Scan for the cell matching the given text and deliver its [x, y] coordinate at center. 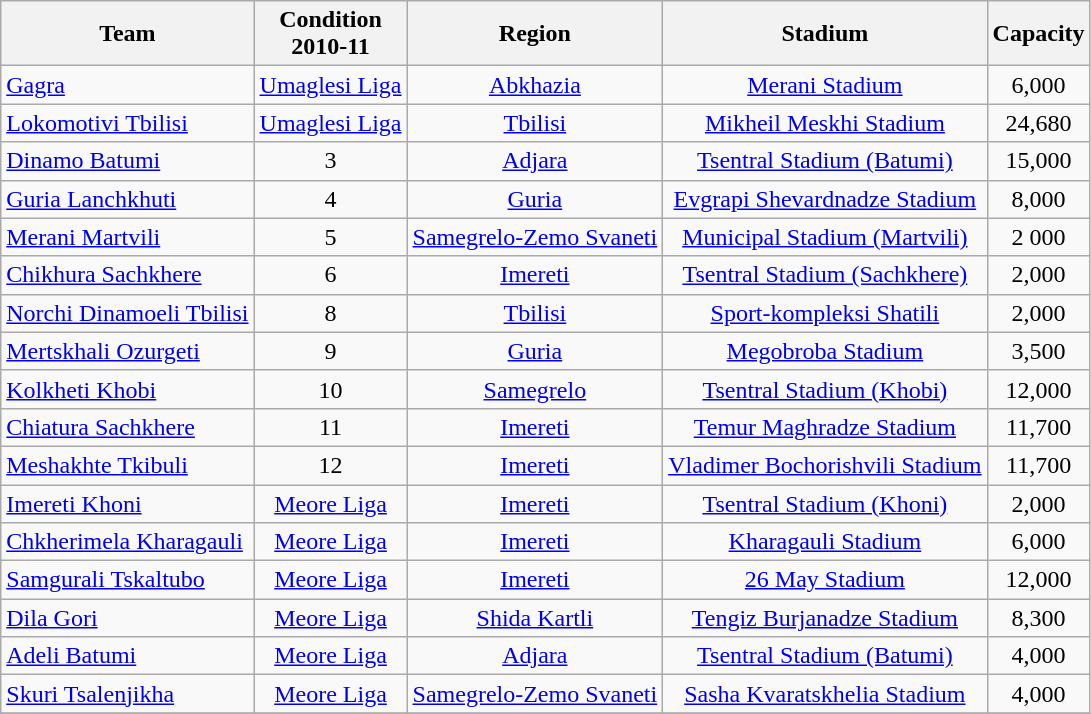
8,000 [1038, 199]
Mikheil Meskhi Stadium [825, 123]
Kolkheti Khobi [128, 389]
Norchi Dinamoeli Tbilisi [128, 313]
Adeli Batumi [128, 656]
3 [330, 161]
5 [330, 237]
Kharagauli Stadium [825, 542]
Tsentral Stadium (Sachkhere) [825, 275]
3,500 [1038, 351]
Capacity [1038, 34]
Meshakhte Tkibuli [128, 465]
Sport-kompleksi Shatili [825, 313]
Gagra [128, 85]
Vladimer Bochorishvili Stadium [825, 465]
9 [330, 351]
Mertskhali Ozurgeti [128, 351]
Chiatura Sachkhere [128, 427]
26 May Stadium [825, 580]
Chkherimela Kharagauli [128, 542]
8 [330, 313]
Municipal Stadium (Martvili) [825, 237]
Abkhazia [535, 85]
Condition 2010-11 [330, 34]
6 [330, 275]
Temur Maghradze Stadium [825, 427]
Shida Kartli [535, 618]
2 000 [1038, 237]
Dila Gori [128, 618]
12 [330, 465]
10 [330, 389]
Merani Martvili [128, 237]
Team [128, 34]
Tengiz Burjanadze Stadium [825, 618]
Tsentral Stadium (Khoni) [825, 503]
Lokomotivi Tbilisi [128, 123]
Imereti Khoni [128, 503]
Region [535, 34]
Sasha Kvaratskhelia Stadium [825, 694]
11 [330, 427]
Samegrelo [535, 389]
Skuri Tsalenjikha [128, 694]
Evgrapi Shevardnadze Stadium [825, 199]
24,680 [1038, 123]
Tsentral Stadium (Khobi) [825, 389]
Megobroba Stadium [825, 351]
Stadium [825, 34]
Chikhura Sachkhere [128, 275]
15,000 [1038, 161]
8,300 [1038, 618]
Samgurali Tskaltubo [128, 580]
Dinamo Batumi [128, 161]
Merani Stadium [825, 85]
Guria Lanchkhuti [128, 199]
4 [330, 199]
